Provide the [x, y] coordinate of the cell's center where the given text is located.  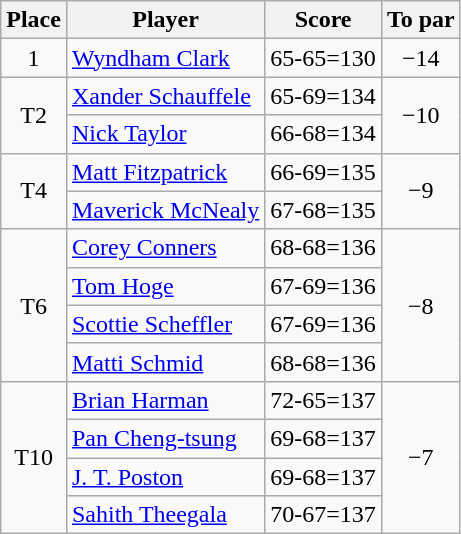
Place [34, 20]
66-69=135 [324, 172]
To par [420, 20]
1 [34, 58]
72-65=137 [324, 400]
Matti Schmid [165, 362]
Xander Schauffele [165, 96]
Sahith Theegala [165, 515]
Maverick McNealy [165, 210]
Brian Harman [165, 400]
−9 [420, 191]
−14 [420, 58]
Matt Fitzpatrick [165, 172]
T4 [34, 191]
65-65=130 [324, 58]
67-68=135 [324, 210]
−10 [420, 115]
Pan Cheng-tsung [165, 438]
Tom Hoge [165, 286]
Score [324, 20]
Corey Conners [165, 248]
70-67=137 [324, 515]
65-69=134 [324, 96]
Scottie Scheffler [165, 324]
J. T. Poston [165, 477]
T6 [34, 305]
T2 [34, 115]
T10 [34, 457]
−7 [420, 457]
66-68=134 [324, 134]
Nick Taylor [165, 134]
−8 [420, 305]
Wyndham Clark [165, 58]
Player [165, 20]
